Return the [X, Y] coordinate for the center point of the cell that contains the specified text.  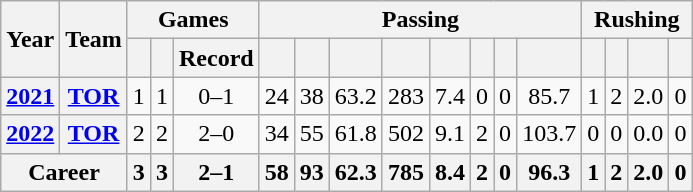
8.4 [450, 172]
34 [276, 134]
9.1 [450, 134]
283 [406, 96]
0.0 [648, 134]
7.4 [450, 96]
2–0 [216, 134]
103.7 [550, 134]
58 [276, 172]
2–1 [216, 172]
502 [406, 134]
2021 [30, 96]
Career [64, 172]
24 [276, 96]
Team [94, 39]
Rushing [637, 20]
Passing [420, 20]
93 [312, 172]
0–1 [216, 96]
62.3 [356, 172]
Record [216, 58]
785 [406, 172]
96.3 [550, 172]
Year [30, 39]
85.7 [550, 96]
2022 [30, 134]
38 [312, 96]
63.2 [356, 96]
61.8 [356, 134]
55 [312, 134]
Games [193, 20]
